Provide the [x, y] coordinate of the cell's center where the given text is located.  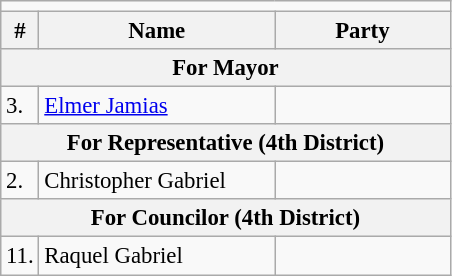
2. [20, 181]
For Councilor (4th District) [226, 219]
# [20, 31]
3. [20, 106]
For Representative (4th District) [226, 143]
Raquel Gabriel [157, 256]
For Mayor [226, 68]
Party [363, 31]
Elmer Jamias [157, 106]
Name [157, 31]
11. [20, 256]
Christopher Gabriel [157, 181]
